Provide the [X, Y] coordinate of the cell's center where the given text is located.  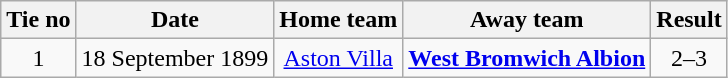
Aston Villa [338, 58]
West Bromwich Albion [527, 58]
Tie no [38, 20]
Away team [527, 20]
2–3 [689, 58]
Home team [338, 20]
1 [38, 58]
Date [175, 20]
Result [689, 20]
18 September 1899 [175, 58]
